Search for the cell housing the specified text and yield its (x, y) center coordinate. 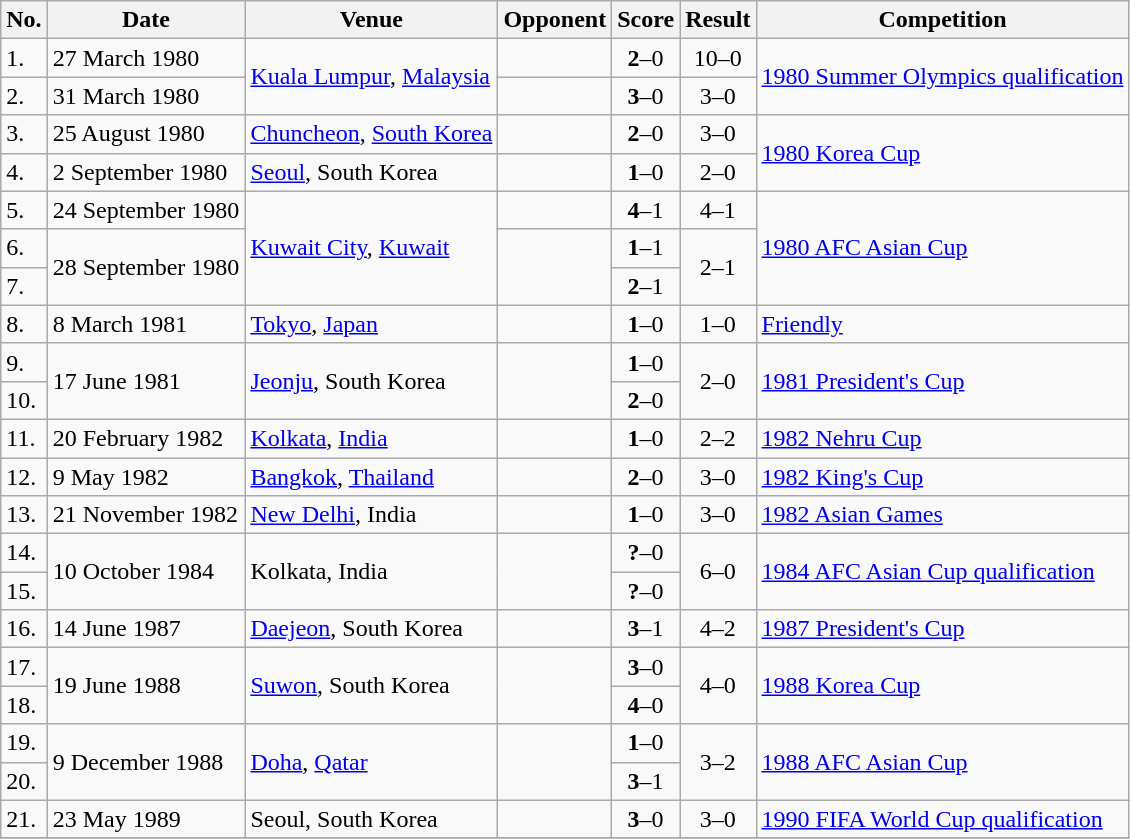
6. (24, 248)
9 May 1982 (146, 477)
2. (24, 96)
27 March 1980 (146, 58)
1–1 (646, 248)
31 March 1980 (146, 96)
4–2 (718, 629)
20 February 1982 (146, 438)
8 March 1981 (146, 324)
2 September 1980 (146, 172)
25 August 1980 (146, 134)
23 May 1989 (146, 819)
1990 FIFA World Cup qualification (942, 819)
15. (24, 591)
2–2 (718, 438)
3–2 (718, 762)
Competition (942, 20)
28 September 1980 (146, 267)
Venue (372, 20)
21. (24, 819)
24 September 1980 (146, 210)
16. (24, 629)
9. (24, 362)
18. (24, 705)
Kuala Lumpur, Malaysia (372, 77)
Kuwait City, Kuwait (372, 248)
1988 Korea Cup (942, 686)
1988 AFC Asian Cup (942, 762)
19. (24, 743)
Friendly (942, 324)
10. (24, 400)
3. (24, 134)
17. (24, 667)
10–0 (718, 58)
1980 Summer Olympics qualification (942, 77)
7. (24, 286)
1987 President's Cup (942, 629)
1. (24, 58)
Doha, Qatar (372, 762)
1982 King's Cup (942, 477)
1982 Nehru Cup (942, 438)
19 June 1988 (146, 686)
Chuncheon, South Korea (372, 134)
12. (24, 477)
6–0 (718, 572)
13. (24, 515)
Bangkok, Thailand (372, 477)
Score (646, 20)
21 November 1982 (146, 515)
1980 AFC Asian Cup (942, 248)
No. (24, 20)
Jeonju, South Korea (372, 381)
Daejeon, South Korea (372, 629)
14 June 1987 (146, 629)
Opponent (555, 20)
1984 AFC Asian Cup qualification (942, 572)
5. (24, 210)
10 October 1984 (146, 572)
8. (24, 324)
11. (24, 438)
1981 President's Cup (942, 381)
9 December 1988 (146, 762)
20. (24, 781)
17 June 1981 (146, 381)
Result (718, 20)
Date (146, 20)
Tokyo, Japan (372, 324)
4. (24, 172)
Suwon, South Korea (372, 686)
14. (24, 553)
New Delhi, India (372, 515)
1980 Korea Cup (942, 153)
1982 Asian Games (942, 515)
